Identify which cell holds the provided text, then report its (x, y) central coordinate. 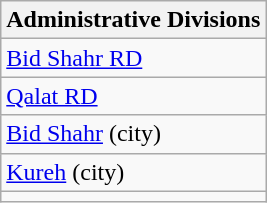
Kureh (city) (134, 172)
Bid Shahr (city) (134, 134)
Administrative Divisions (134, 20)
Bid Shahr RD (134, 58)
Qalat RD (134, 96)
